Capture the cell that displays the provided text and extract its [x, y] central coordinate. 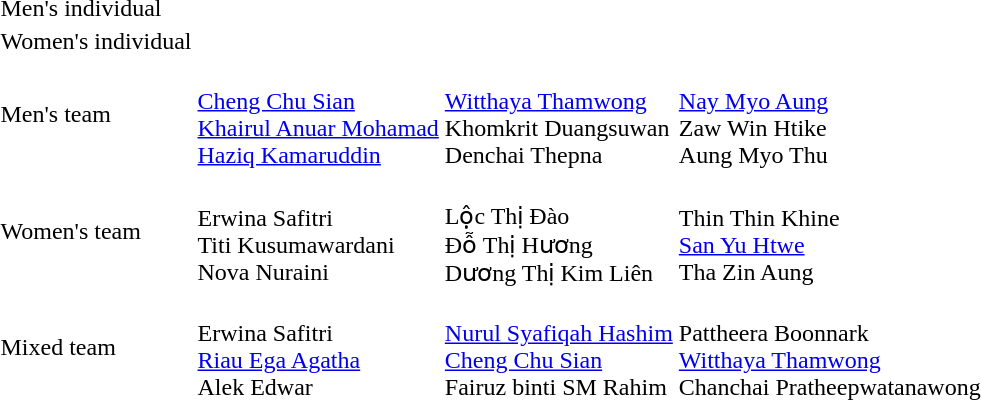
Witthaya ThamwongKhomkrit DuangsuwanDenchai Thepna [558, 114]
Cheng Chu SianKhairul Anuar MohamadHaziq Kamaruddin [318, 114]
Lộc Thị ĐàoĐỗ Thị HươngDương Thị Kim Liên [558, 231]
Erwina SafitriTiti KusumawardaniNova Nuraini [318, 231]
